Identify which cell holds the provided text, then report its [x, y] central coordinate. 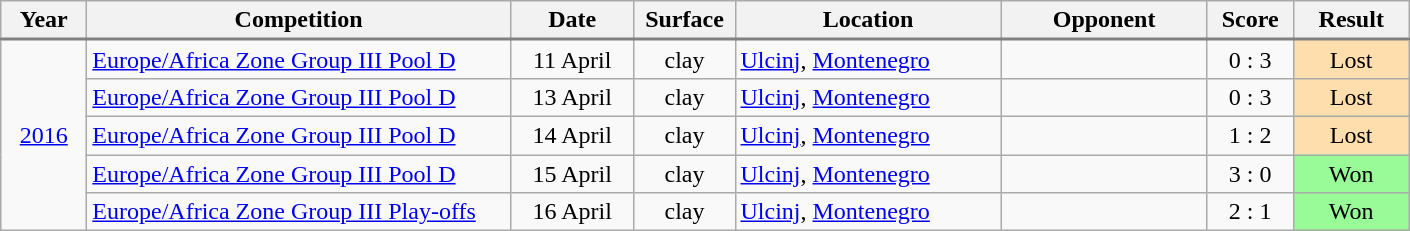
Opponent [1104, 20]
Year [44, 20]
11 April [572, 60]
Europe/Africa Zone Group III Play-offs [299, 212]
Surface [684, 20]
13 April [572, 97]
3 : 0 [1250, 173]
Date [572, 20]
Score [1250, 20]
2016 [44, 136]
14 April [572, 135]
16 April [572, 212]
2 : 1 [1250, 212]
1 : 2 [1250, 135]
Competition [299, 20]
15 April [572, 173]
Location [868, 20]
Result [1351, 20]
